Search for the cell housing the specified text and yield its [X, Y] center coordinate. 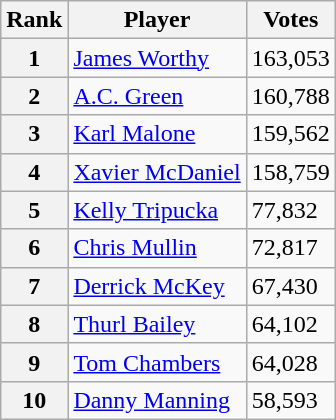
Player [157, 20]
Danny Manning [157, 400]
158,759 [290, 172]
Karl Malone [157, 134]
Votes [290, 20]
159,562 [290, 134]
8 [34, 324]
64,102 [290, 324]
72,817 [290, 248]
Kelly Tripucka [157, 210]
Rank [34, 20]
77,832 [290, 210]
James Worthy [157, 58]
5 [34, 210]
Chris Mullin [157, 248]
4 [34, 172]
9 [34, 362]
7 [34, 286]
Thurl Bailey [157, 324]
64,028 [290, 362]
10 [34, 400]
2 [34, 96]
6 [34, 248]
Xavier McDaniel [157, 172]
3 [34, 134]
67,430 [290, 286]
163,053 [290, 58]
1 [34, 58]
A.C. Green [157, 96]
Tom Chambers [157, 362]
Derrick McKey [157, 286]
160,788 [290, 96]
58,593 [290, 400]
